Return [x, y] of the center of cell containing provided text 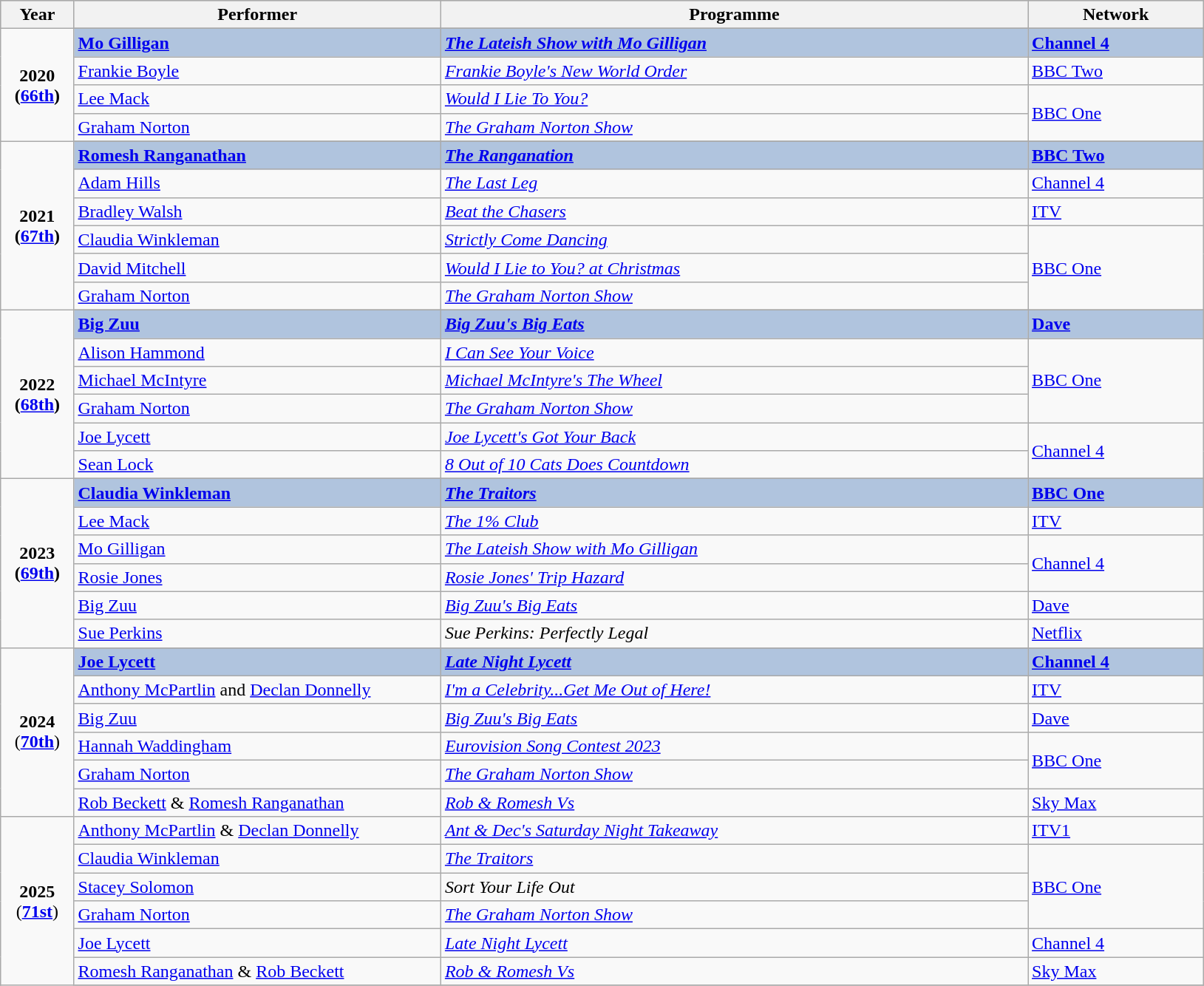
Anthony McPartlin and Declan Donnelly [257, 690]
Would I Lie To You? [734, 99]
Strictly Come Dancing [734, 239]
Network [1116, 15]
2021 (67th) [37, 225]
2023 (69th) [37, 563]
Joe Lycett's Got Your Back [734, 437]
Adam Hills [257, 183]
I'm a Celebrity...Get Me Out of Here! [734, 690]
Sue Perkins: Perfectly Legal [734, 633]
8 Out of 10 Cats Does Countdown [734, 465]
Would I Lie to You? at Christmas [734, 268]
Rosie Jones' Trip Hazard [734, 577]
2025(71st) [37, 901]
Michael McIntyre [257, 381]
2020 (66th) [37, 85]
Romesh Ranganathan & Rob Beckett [257, 971]
Rosie Jones [257, 577]
Hannah Waddingham [257, 746]
2024(70th) [37, 732]
2022 (68th) [37, 394]
Stacey Solomon [257, 887]
Bradley Walsh [257, 211]
Year [37, 15]
Frankie Boyle [257, 71]
The Ranganation [734, 155]
Ant & Dec's Saturday Night Takeaway [734, 831]
Frankie Boyle's New World Order [734, 71]
The Last Leg [734, 183]
I Can See Your Voice [734, 353]
Sue Perkins [257, 633]
The 1% Club [734, 521]
Rob Beckett & Romesh Ranganathan [257, 802]
Netflix [1116, 633]
Eurovision Song Contest 2023 [734, 746]
Alison Hammond [257, 353]
Sean Lock [257, 465]
Romesh Ranganathan [257, 155]
David Mitchell [257, 268]
ITV1 [1116, 831]
Anthony McPartlin & Declan Donnelly [257, 831]
Michael McIntyre's The Wheel [734, 381]
Performer [257, 15]
Programme [734, 15]
Beat the Chasers [734, 211]
Sort Your Life Out [734, 887]
